Capture the cell that displays the provided text and extract its (X, Y) central coordinate. 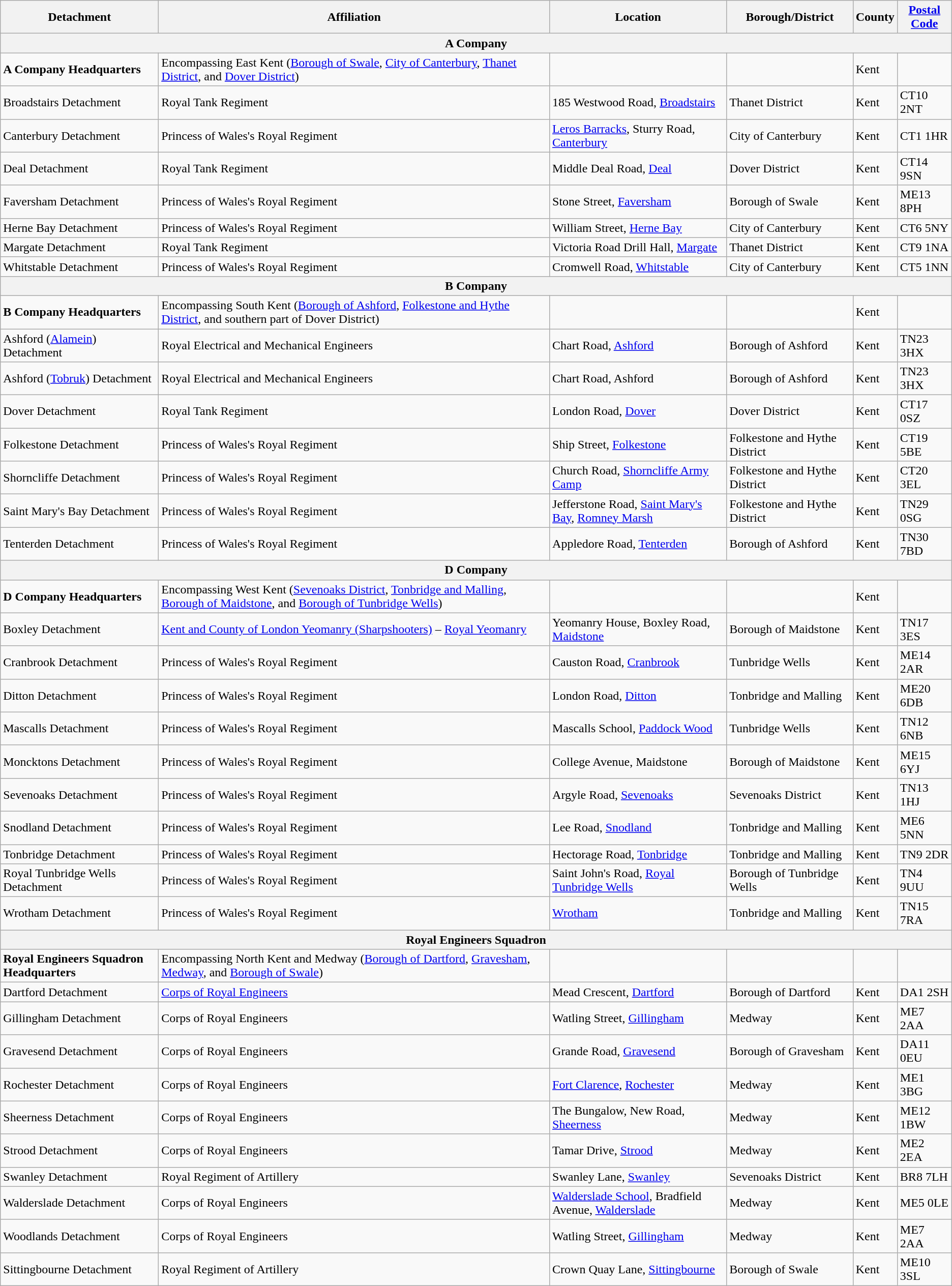
Borough of Dartford (790, 992)
Encompassing East Kent (Borough of Swale, City of Canterbury, Thanet District, and Dover District) (354, 69)
Hectorage Road, Tonbridge (638, 854)
Borough of Tunbridge Wells (790, 881)
TN29 0SG (925, 511)
TN4 9UU (925, 881)
Canterbury Detachment (79, 135)
Wrotham (638, 913)
Deal Detachment (79, 169)
Saint Mary's Bay Detachment (79, 511)
DA1 2SH (925, 992)
Saint John's Road, Royal Tunbridge Wells (638, 881)
Sevenoaks Detachment (79, 794)
ME12 1BW (925, 1118)
B Company Headquarters (79, 312)
Boxley Detachment (79, 630)
CT20 3EL (925, 478)
Victoria Road Drill Hall, Margate (638, 247)
London Road, Dover (638, 412)
Woodlands Detachment (79, 1236)
D Company (476, 570)
Margate Detachment (79, 247)
Broadstairs Detachment (79, 103)
TN17 3ES (925, 630)
Mascalls School, Paddock Wood (638, 728)
Encompassing North Kent and Medway (Borough of Dartford, Gravesham, Medway, and Borough of Swale) (354, 966)
Sittingbourne Detachment (79, 1269)
Borough/District (790, 17)
Yeomanry House, Boxley Road, Maidstone (638, 630)
Dover Detachment (79, 412)
The Bungalow, New Road, Sheerness (638, 1118)
DA11 0EU (925, 1052)
Grande Road, Gravesend (638, 1052)
CT10 2NT (925, 103)
TN12 6NB (925, 728)
CT14 9SN (925, 169)
TN15 7RA (925, 913)
Tamar Drive, Strood (638, 1150)
Royal Tunbridge Wells Detachment (79, 881)
ME5 0LE (925, 1203)
Sheerness Detachment (79, 1118)
CT1 1HR (925, 135)
TN13 1HJ (925, 794)
Folkestone Detachment (79, 444)
Church Road, Shorncliffe Army Camp (638, 478)
Argyle Road, Sevenoaks (638, 794)
County (875, 17)
London Road, Ditton (638, 696)
TN9 2DR (925, 854)
CT5 1NN (925, 266)
ME6 5NN (925, 828)
Postal Code (925, 17)
ME20 6DB (925, 696)
BR8 7LH (925, 1177)
Leros Barracks, Sturry Road, Canterbury (638, 135)
A Company Headquarters (79, 69)
TN30 7BD (925, 544)
CT6 5NY (925, 228)
Encompassing South Kent (Borough of Ashford, Folkestone and Hythe District, and southern part of Dover District) (354, 312)
B Company (476, 286)
Swanley Lane, Swanley (638, 1177)
Middle Deal Road, Deal (638, 169)
Wrotham Detachment (79, 913)
College Avenue, Maidstone (638, 762)
Stone Street, Faversham (638, 201)
Tenterden Detachment (79, 544)
Ashford (Alamein) Detachment (79, 345)
Walderslade School, Bradfield Avenue, Walderslade (638, 1203)
ME10 3SL (925, 1269)
Snodland Detachment (79, 828)
Dartford Detachment (79, 992)
William Street, Herne Bay (638, 228)
Ditton Detachment (79, 696)
Gravesend Detachment (79, 1052)
Causton Road, Cranbrook (638, 662)
Cromwell Road, Whitstable (638, 266)
Walderslade Detachment (79, 1203)
D Company Headquarters (79, 596)
Mead Crescent, Dartford (638, 992)
Rochester Detachment (79, 1084)
Jefferstone Road, Saint Mary's Bay, Romney Marsh (638, 511)
Crown Quay Lane, Sittingbourne (638, 1269)
CT19 5BE (925, 444)
ME1 3BG (925, 1084)
Affiliation (354, 17)
ME14 2AR (925, 662)
CT9 1NA (925, 247)
Location (638, 17)
Kent and County of London Yeomanry (Sharpshooters) – Royal Yeomanry (354, 630)
Lee Road, Snodland (638, 828)
Borough of Gravesham (790, 1052)
ME15 6YJ (925, 762)
Herne Bay Detachment (79, 228)
ME13 8PH (925, 201)
Detachment (79, 17)
Faversham Detachment (79, 201)
Encompassing West Kent (Sevenoaks District, Tonbridge and Malling, Borough of Maidstone, and Borough of Tunbridge Wells) (354, 596)
Shorncliffe Detachment (79, 478)
Gillingham Detachment (79, 1018)
Moncktons Detachment (79, 762)
A Company (476, 43)
185 Westwood Road, Broadstairs (638, 103)
Royal Engineers Squadron Headquarters (79, 966)
Royal Engineers Squadron (476, 940)
Whitstable Detachment (79, 266)
Tonbridge Detachment (79, 854)
Appledore Road, Tenterden (638, 544)
Fort Clarence, Rochester (638, 1084)
Swanley Detachment (79, 1177)
ME2 2EA (925, 1150)
Ashford (Tobruk) Detachment (79, 378)
Ship Street, Folkestone (638, 444)
Strood Detachment (79, 1150)
Cranbrook Detachment (79, 662)
Mascalls Detachment (79, 728)
CT17 0SZ (925, 412)
